Find where the given text appears and provide that cell's center as [x, y] coordinate. 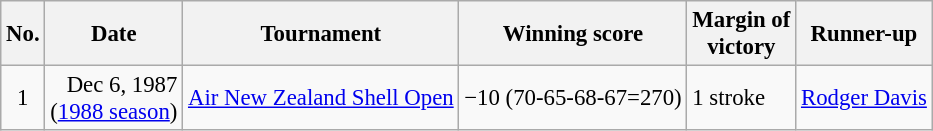
Runner-up [864, 34]
No. [23, 34]
1 stroke [742, 98]
Rodger Davis [864, 98]
Tournament [321, 34]
Winning score [573, 34]
Air New Zealand Shell Open [321, 98]
Dec 6, 1987(1988 season) [114, 98]
1 [23, 98]
Margin ofvictory [742, 34]
Date [114, 34]
−10 (70-65-68-67=270) [573, 98]
